Capture the cell that displays the provided text and extract its [X, Y] central coordinate. 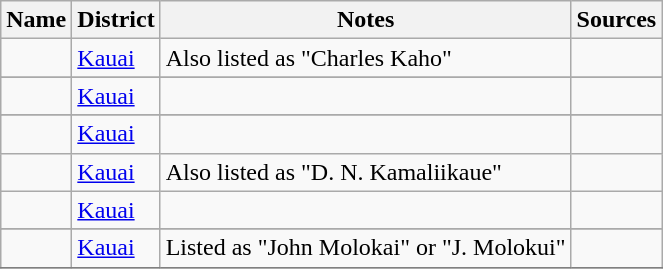
Listed as "John Molokai" or "J. Molokui" [366, 248]
Also listed as "D. N. Kamaliikaue" [366, 172]
Sources [616, 20]
Notes [366, 20]
Name [36, 20]
Also listed as "Charles Kaho" [366, 58]
District [116, 20]
